Determine the (x, y) coordinate at the center of the cell enclosing the given text.  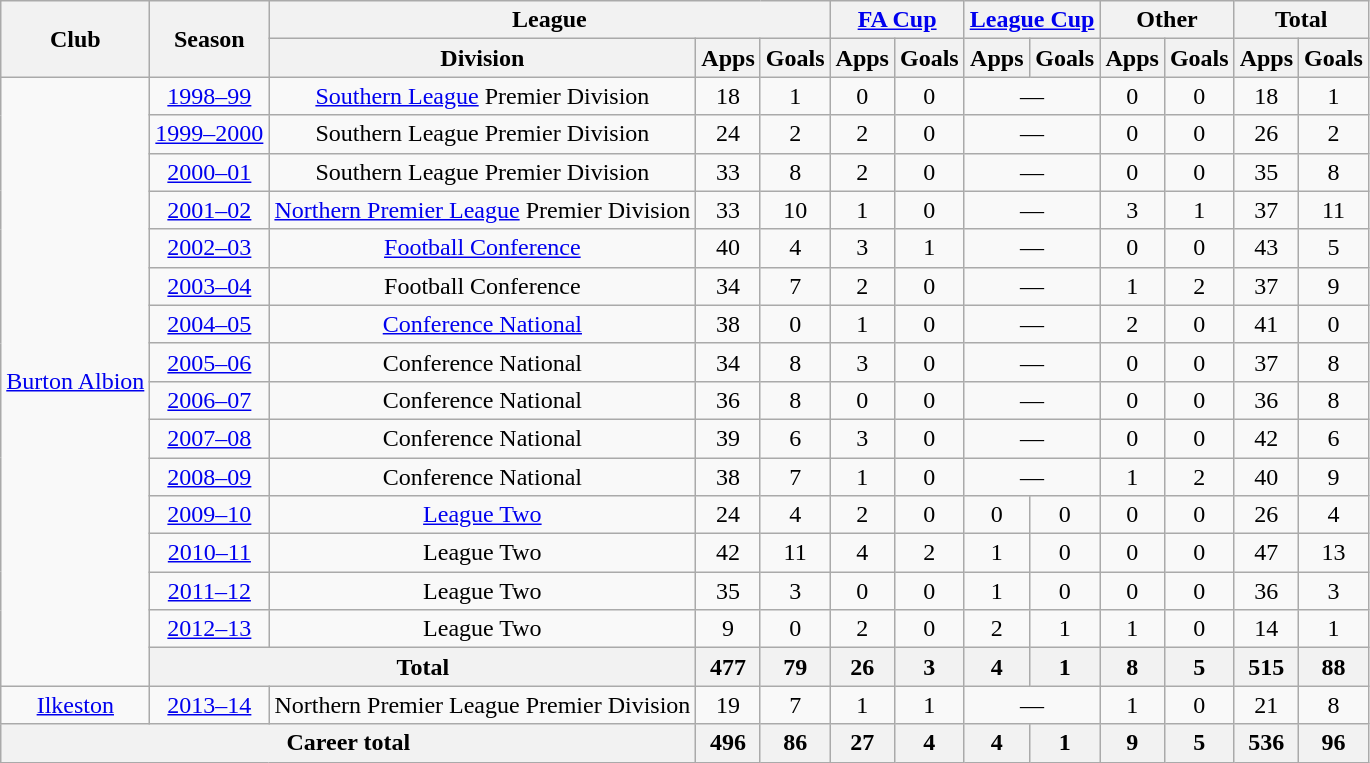
10 (795, 210)
2001–02 (210, 210)
96 (1334, 743)
2012–13 (210, 629)
86 (795, 743)
Division (482, 58)
League Cup (1032, 20)
2011–12 (210, 591)
19 (728, 705)
Burton Albion (76, 382)
2006–07 (210, 400)
Other (1167, 20)
2009–10 (210, 515)
Ilkeston (76, 705)
2003–04 (210, 286)
Career total (348, 743)
Club (76, 39)
1999–2000 (210, 134)
2004–05 (210, 324)
47 (1266, 553)
21 (1266, 705)
Season (210, 39)
2002–03 (210, 248)
FA Cup (897, 20)
477 (728, 667)
2005–06 (210, 362)
14 (1266, 629)
515 (1266, 667)
2007–08 (210, 438)
2000–01 (210, 172)
88 (1334, 667)
1998–99 (210, 96)
536 (1266, 743)
41 (1266, 324)
43 (1266, 248)
2010–11 (210, 553)
2013–14 (210, 705)
27 (862, 743)
79 (795, 667)
13 (1334, 553)
League (550, 20)
39 (728, 438)
2008–09 (210, 477)
496 (728, 743)
